Output the (x, y) coordinate of the center of the cell containing the given text.  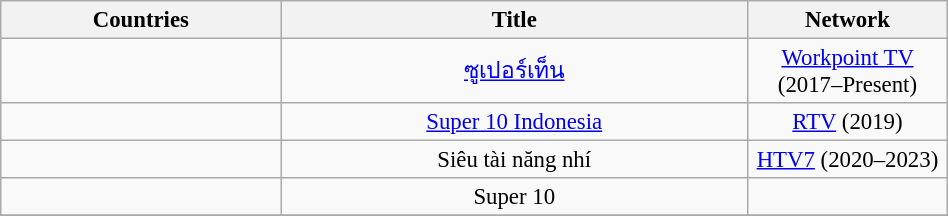
Countries (141, 20)
HTV7 (2020–2023) (848, 160)
ซูเปอร์เท็น (514, 72)
Super 10 (514, 197)
Super 10 Indonesia (514, 122)
Workpoint TV (2017–Present) (848, 72)
Title (514, 20)
RTV (2019) (848, 122)
Siêu tài năng nhí (514, 160)
Network (848, 20)
